Scan for the cell matching the given text and deliver its (X, Y) coordinate at center. 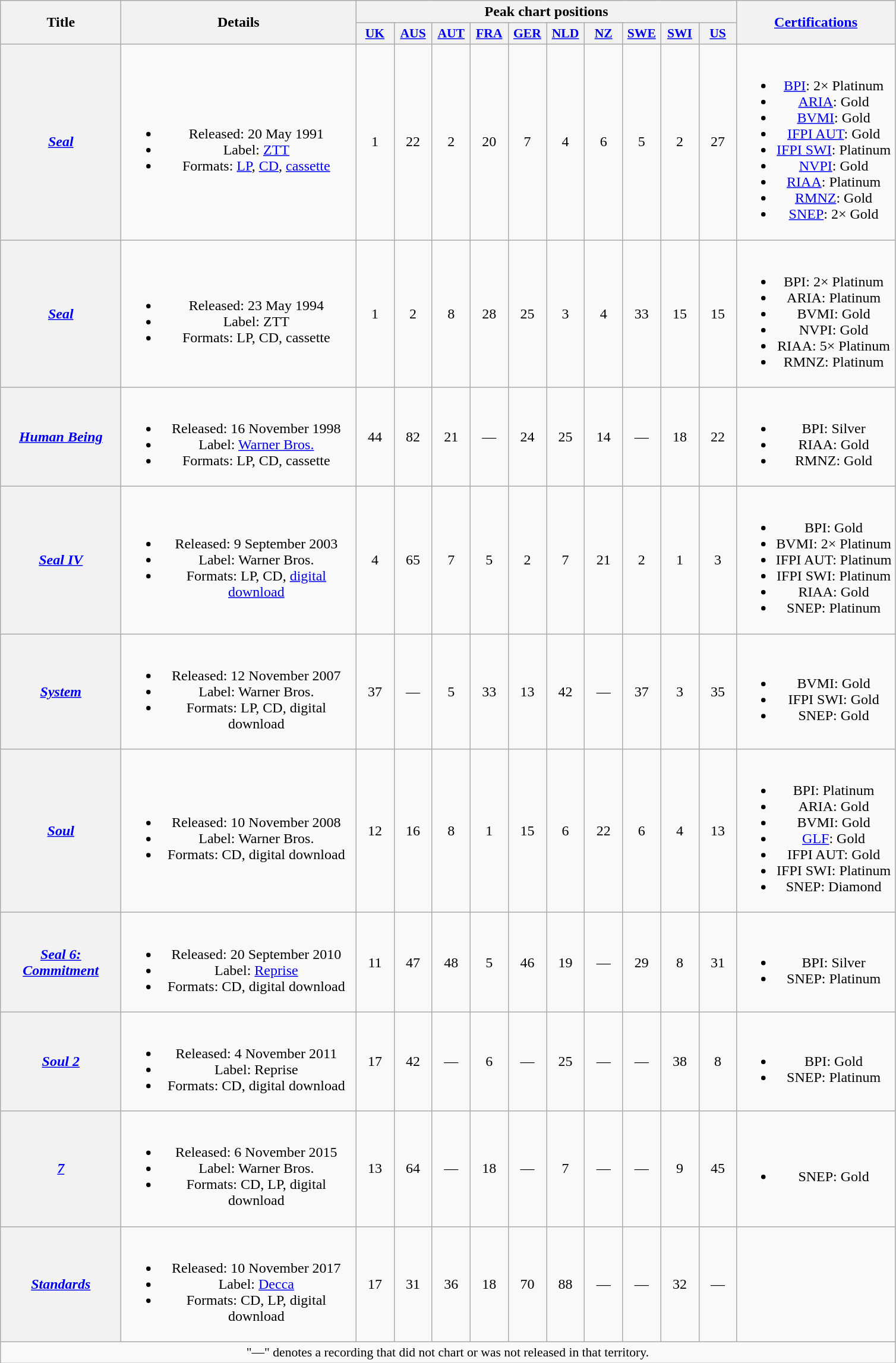
47 (413, 963)
BPI: 2× PlatinumARIA: GoldBVMI: GoldIFPI AUT: GoldIFPI SWI: PlatinumNVPI: GoldRIAA: PlatinumRMNZ: GoldSNEP: 2× Gold (816, 141)
SWE (642, 34)
44 (375, 437)
45 (718, 1169)
BPI: GoldSNEP: Platinum (816, 1061)
BPI: GoldBVMI: 2× PlatinumIFPI AUT: PlatinumIFPI SWI: PlatinumRIAA: GoldSNEP: Platinum (816, 560)
Peak chart positions (547, 12)
Seal 6: Commitment (61, 963)
Soul 2 (61, 1061)
FRA (489, 34)
88 (566, 1284)
11 (375, 963)
BPI: 2× PlatinumARIA: PlatinumBVMI: GoldNVPI: GoldRIAA: 5× PlatinumRMNZ: Platinum (816, 314)
16 (413, 831)
32 (680, 1284)
Soul (61, 831)
BPI: SilverRIAA: GoldRMNZ: Gold (816, 437)
12 (375, 831)
46 (527, 963)
Released: 9 September 2003Label: Warner Bros.Formats: LP, CD, digital download (239, 560)
19 (566, 963)
36 (451, 1284)
Released: 10 November 2017Label: DeccaFormats: CD, LP, digital download (239, 1284)
BPI: SilverSNEP: Platinum (816, 963)
14 (604, 437)
Standards (61, 1284)
64 (413, 1169)
48 (451, 963)
Details (239, 23)
65 (413, 560)
Released: 20 September 2010Label: RepriseFormats: CD, digital download (239, 963)
"—" denotes a recording that did not chart or was not released in that territory. (448, 1352)
AUS (413, 34)
Released: 10 November 2008Label: Warner Bros.Formats: CD, digital download (239, 831)
Certifications (816, 23)
BVMI: GoldIFPI SWI: GoldSNEP: Gold (816, 692)
20 (489, 141)
SWI (680, 34)
70 (527, 1284)
System (61, 692)
US (718, 34)
Released: 20 May 1991Label: ZTTFormats: LP, CD, cassette (239, 141)
Title (61, 23)
AUT (451, 34)
Released: 4 November 2011Label: RepriseFormats: CD, digital download (239, 1061)
BPI: PlatinumARIA: GoldBVMI: GoldGLF: GoldIFPI AUT: GoldIFPI SWI: PlatinumSNEP: Diamond (816, 831)
38 (680, 1061)
NLD (566, 34)
9 (680, 1169)
SNEP: Gold (816, 1169)
35 (718, 692)
UK (375, 34)
Released: 23 May 1994Label: ZTTFormats: LP, CD, cassette (239, 314)
29 (642, 963)
GER (527, 34)
Seal IV (61, 560)
NZ (604, 34)
Human Being (61, 437)
82 (413, 437)
Released: 16 November 1998Label: Warner Bros.Formats: LP, CD, cassette (239, 437)
24 (527, 437)
Released: 12 November 2007Label: Warner Bros.Formats: LP, CD, digital download (239, 692)
27 (718, 141)
28 (489, 314)
Released: 6 November 2015Label: Warner Bros.Formats: CD, LP, digital download (239, 1169)
